Detect which cell encompasses the target text, then output its [X, Y] center coordinate. 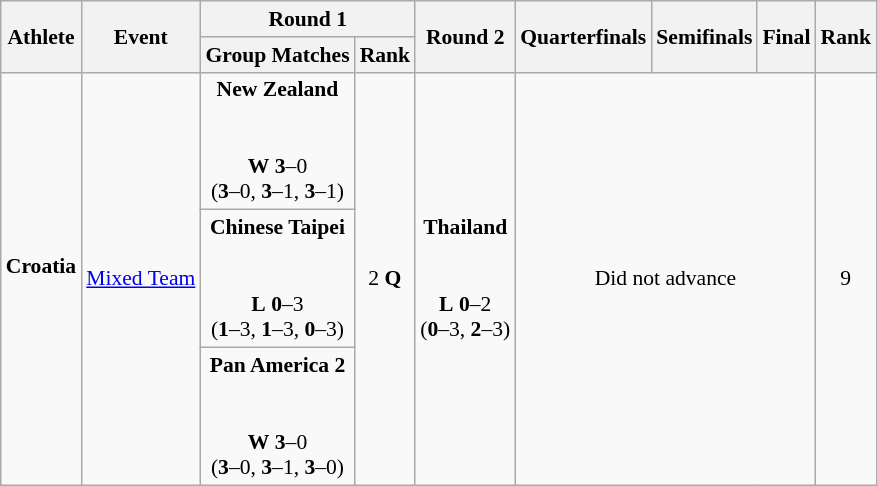
Mixed Team [140, 278]
Did not advance [665, 278]
Semifinals [704, 36]
2 Q [386, 278]
Quarterfinals [583, 36]
Athlete [41, 36]
New Zealand W 3–0 (3–0, 3–1, 3–1) [277, 141]
Event [140, 36]
Chinese Taipei L 0–3 (1–3, 1–3, 0–3) [277, 279]
Group Matches [277, 55]
Final [786, 36]
Round 2 [465, 36]
9 [846, 278]
Thailand L 0–2 (0–3, 2–3) [465, 278]
Pan America 2 W 3–0 (3–0, 3–1, 3–0) [277, 417]
Round 1 [308, 19]
Croatia [41, 278]
